Pinpoint the cell where the given text exists, returning its (X, Y) midpoint coordinate. 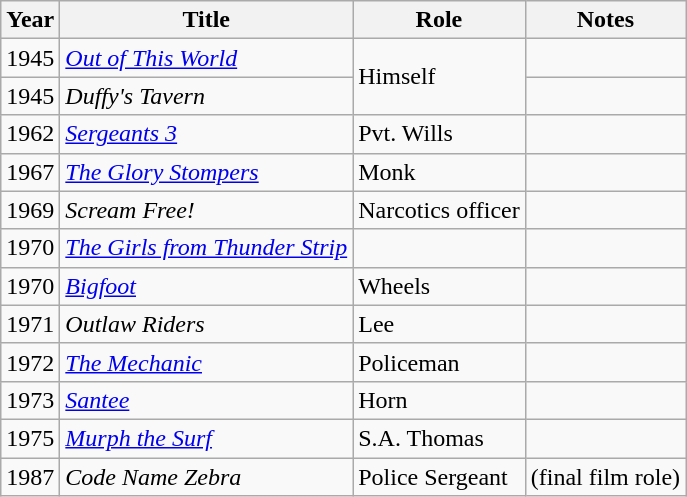
Wheels (440, 286)
1971 (30, 324)
(final film role) (605, 477)
1967 (30, 172)
Police Sergeant (440, 477)
Policeman (440, 362)
Horn (440, 400)
Out of This World (206, 58)
Sergeants 3 (206, 134)
The Glory Stompers (206, 172)
Narcotics officer (440, 210)
Himself (440, 77)
Murph the Surf (206, 438)
Outlaw Riders (206, 324)
Bigfoot (206, 286)
1962 (30, 134)
1973 (30, 400)
Pvt. Wills (440, 134)
Notes (605, 20)
Santee (206, 400)
1975 (30, 438)
1969 (30, 210)
The Girls from Thunder Strip (206, 248)
1987 (30, 477)
Code Name Zebra (206, 477)
Role (440, 20)
Year (30, 20)
Lee (440, 324)
1972 (30, 362)
Duffy's Tavern (206, 96)
S.A. Thomas (440, 438)
Title (206, 20)
Monk (440, 172)
The Mechanic (206, 362)
Scream Free! (206, 210)
